Capture the cell that displays the provided text and extract its (X, Y) central coordinate. 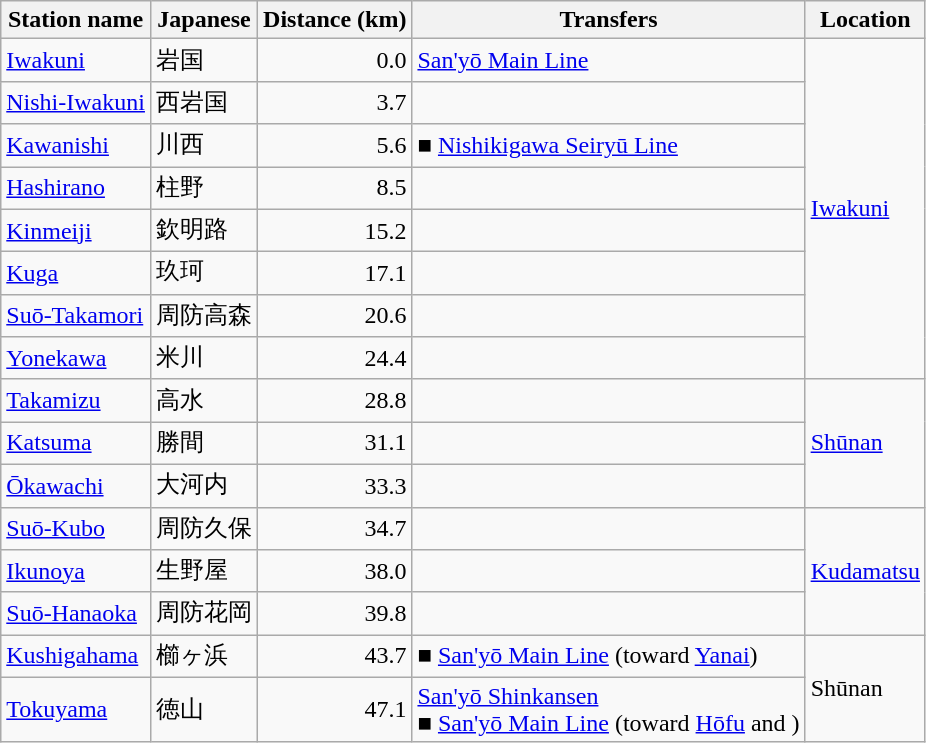
米川 (204, 358)
San'yō Main Line (608, 60)
Distance (km) (335, 20)
■ San'yō Main Line (toward Yanai) (608, 656)
Location (865, 20)
高水 (204, 400)
Katsuma (76, 444)
Kawanishi (76, 146)
San'yō Shinkansen■ San'yō Main Line (toward Hōfu and ) (608, 710)
徳山 (204, 710)
31.1 (335, 444)
3.7 (335, 102)
Suō-Hanaoka (76, 614)
Station name (76, 20)
0.0 (335, 60)
17.1 (335, 274)
Yonekawa (76, 358)
38.0 (335, 572)
岩国 (204, 60)
欽明路 (204, 230)
Kudamatsu (865, 571)
8.5 (335, 188)
Suō-Takamori (76, 316)
玖珂 (204, 274)
西岩国 (204, 102)
Kushigahama (76, 656)
周防花岡 (204, 614)
34.7 (335, 528)
24.4 (335, 358)
5.6 (335, 146)
Suō-Kubo (76, 528)
20.6 (335, 316)
大河内 (204, 486)
川西 (204, 146)
47.1 (335, 710)
■ Nishikigawa Seiryū Line (608, 146)
勝間 (204, 444)
Kuga (76, 274)
43.7 (335, 656)
Nishi-Iwakuni (76, 102)
Ōkawachi (76, 486)
33.3 (335, 486)
Transfers (608, 20)
Kinmeiji (76, 230)
Tokuyama (76, 710)
周防高森 (204, 316)
周防久保 (204, 528)
Hashirano (76, 188)
Ikunoya (76, 572)
39.8 (335, 614)
Takamizu (76, 400)
櫛ヶ浜 (204, 656)
生野屋 (204, 572)
15.2 (335, 230)
Japanese (204, 20)
28.8 (335, 400)
柱野 (204, 188)
